For the text-containing cell, return its midpoint in [x, y] coordinate format. 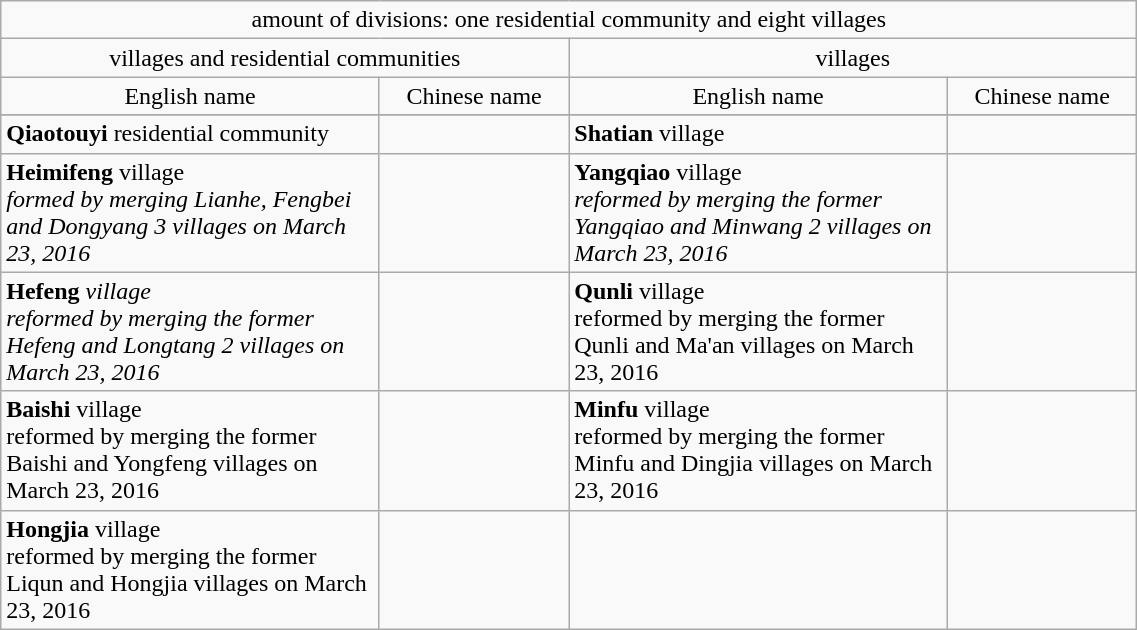
amount of divisions: one residential community and eight villages [569, 20]
Yangqiao village reformed by merging the former Yangqiao and Minwang 2 villages on March 23, 2016 [758, 212]
Hongjia village reformed by merging the former Liqun and Hongjia villages on March 23, 2016 [190, 570]
Qiaotouyi residential community [190, 134]
Baishi village reformed by merging the former Baishi and Yongfeng villages on March 23, 2016 [190, 450]
Hefeng villagereformed by merging the former Hefeng and Longtang 2 villages on March 23, 2016 [190, 332]
villages and residential communities [285, 58]
Qunli village reformed by merging the former Qunli and Ma'an villages on March 23, 2016 [758, 332]
Minfu village reformed by merging the former Minfu and Dingjia villages on March 23, 2016 [758, 450]
villages [853, 58]
Heimifeng village formed by merging Lianhe, Fengbei and Dongyang 3 villages on March 23, 2016 [190, 212]
Shatian village [758, 134]
